Identify which cell holds the provided text, then report its (X, Y) central coordinate. 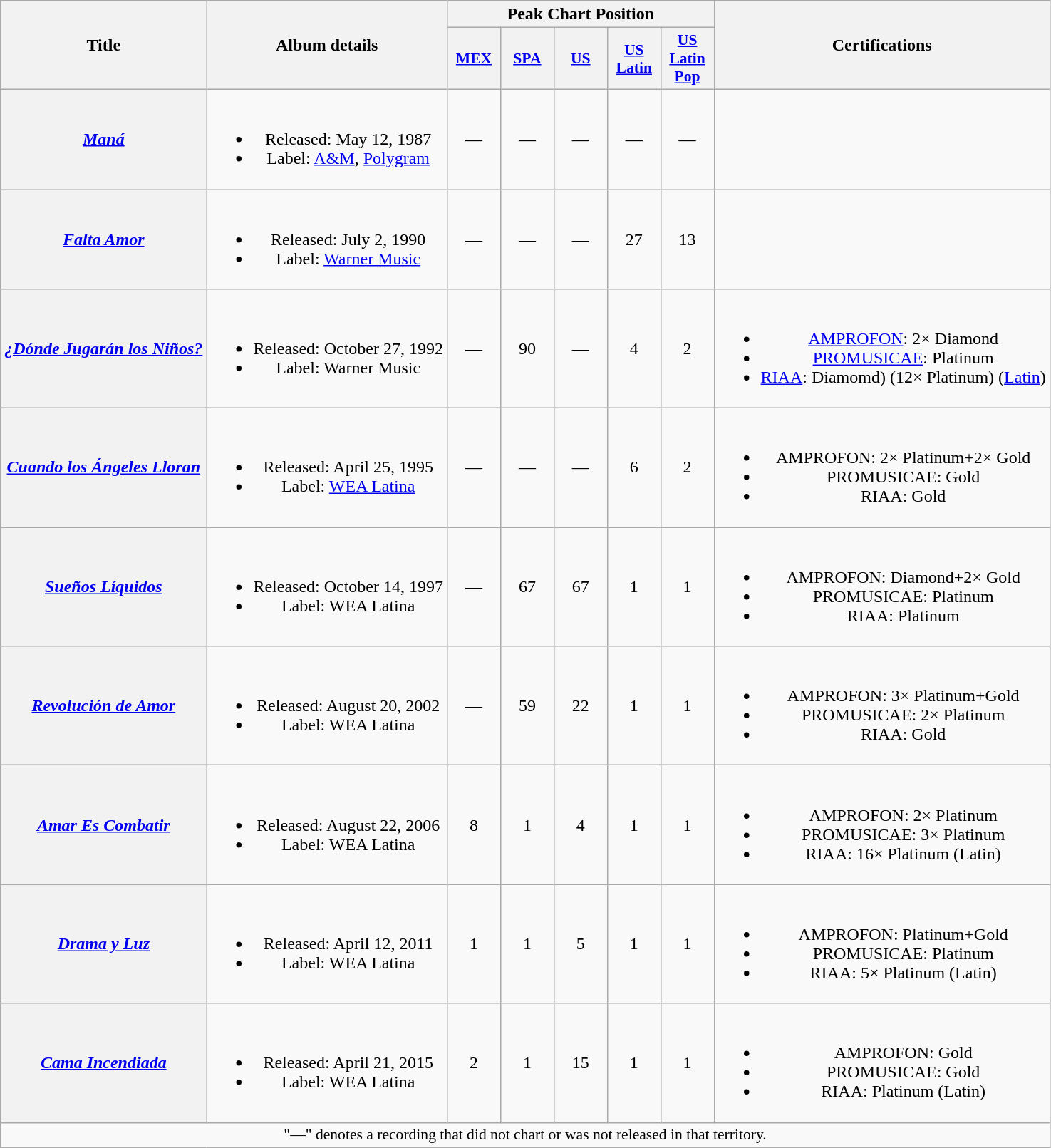
Sueños Líquidos (104, 587)
AMPROFON: 2× Platinum+2× GoldPROMUSICAE: GoldRIAA: Gold (882, 467)
Revolución de Amor (104, 705)
¿Dónde Jugarán los Niños? (104, 349)
15 (580, 1063)
13 (687, 239)
6 (634, 467)
MEX (475, 58)
AMPROFON: 2× DiamondPROMUSICAE: PlatinumRIAA: Diamomd) (12× Platinum) (Latin) (882, 349)
"—" denotes a recording that did not chart or was not released in that territory. (526, 1135)
Maná (104, 139)
27 (634, 239)
Released: October 14, 1997Label: WEA Latina (327, 587)
USLatin Pop (687, 58)
USLatin (634, 58)
22 (580, 705)
5 (580, 943)
59 (527, 705)
Title (104, 46)
90 (527, 349)
8 (475, 825)
Album details (327, 46)
Released: April 21, 2015Label: WEA Latina (327, 1063)
Drama y Luz (104, 943)
AMPROFON: Diamond+2× GoldPROMUSICAE: PlatinumRIAA: Platinum (882, 587)
AMPROFON: Platinum+GoldPROMUSICAE: PlatinumRIAA: 5× Platinum (Latin) (882, 943)
AMPROFON: GoldPROMUSICAE: GoldRIAA: Platinum (Latin) (882, 1063)
Released: August 22, 2006Label: WEA Latina (327, 825)
Cuando los Ángeles Lloran (104, 467)
SPA (527, 58)
Released: August 20, 2002Label: WEA Latina (327, 705)
AMPROFON: 3× Platinum+GoldPROMUSICAE: 2× PlatinumRIAA: Gold (882, 705)
Released: October 27, 1992Label: Warner Music (327, 349)
Peak Chart Position (581, 14)
Certifications (882, 46)
Released: April 25, 1995Label: WEA Latina (327, 467)
AMPROFON: 2× PlatinumPROMUSICAE: 3× PlatinumRIAA: 16× Platinum (Latin) (882, 825)
Released: July 2, 1990Label: Warner Music (327, 239)
Released: April 12, 2011Label: WEA Latina (327, 943)
Falta Amor (104, 239)
US (580, 58)
Amar Es Combatir (104, 825)
Released: May 12, 1987Label: A&M, Polygram (327, 139)
Cama Incendiada (104, 1063)
